For the text-containing cell, return its midpoint in (x, y) coordinate format. 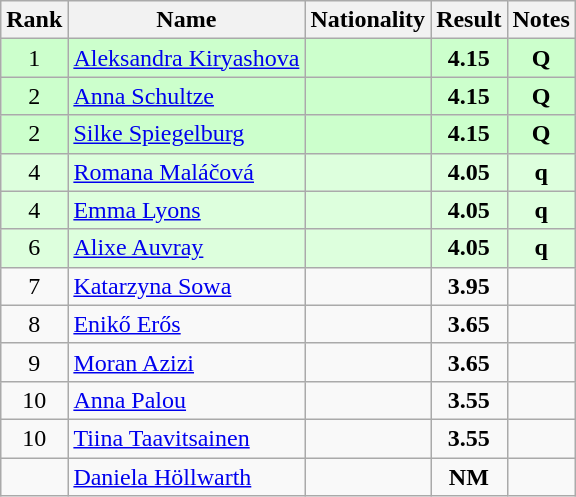
Result (469, 20)
Alixe Auvray (186, 248)
Rank (34, 20)
Moran Azizi (186, 362)
3.95 (469, 286)
Enikő Erős (186, 324)
Daniela Höllwarth (186, 477)
Name (186, 20)
Tiina Taavitsainen (186, 438)
NM (469, 477)
Aleksandra Kiryashova (186, 58)
Emma Lyons (186, 210)
Katarzyna Sowa (186, 286)
6 (34, 248)
Notes (541, 20)
8 (34, 324)
7 (34, 286)
9 (34, 362)
Silke Spiegelburg (186, 134)
Anna Palou (186, 400)
Nationality (368, 20)
1 (34, 58)
Romana Maláčová (186, 172)
Anna Schultze (186, 96)
